Capture the cell that displays the provided text and extract its (x, y) central coordinate. 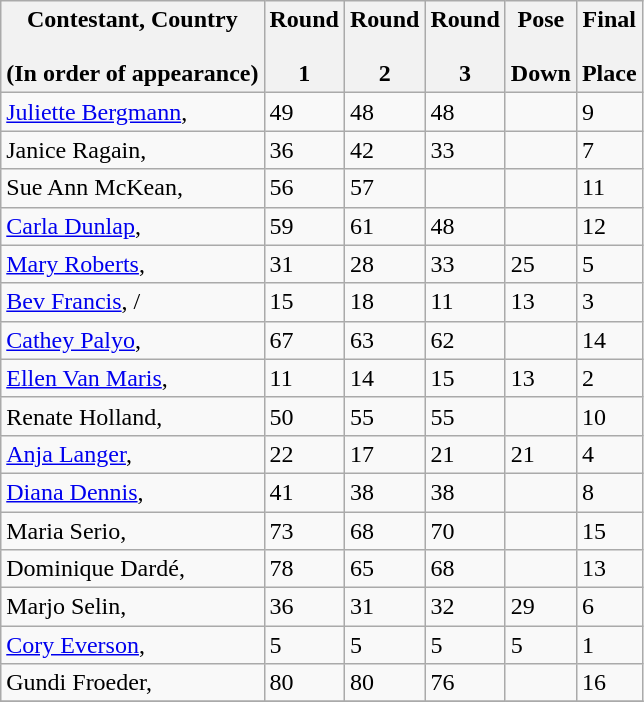
2 (609, 378)
Cathey Palyo, (132, 340)
56 (304, 188)
7 (609, 150)
57 (384, 188)
59 (304, 226)
18 (384, 302)
65 (384, 569)
Round2 (384, 47)
61 (384, 226)
Sue Ann McKean, (132, 188)
28 (384, 264)
Renate Holland, (132, 416)
25 (540, 264)
10 (609, 416)
42 (384, 150)
73 (304, 531)
6 (609, 607)
3 (609, 302)
Janice Ragain, (132, 150)
Contestant, Country(In order of appearance) (132, 47)
Juliette Bergmann, (132, 112)
Carla Dunlap, (132, 226)
9 (609, 112)
4 (609, 454)
1 (609, 645)
Anja Langer, (132, 454)
76 (465, 683)
16 (609, 683)
Gundi Froeder, (132, 683)
8 (609, 492)
Bev Francis, / (132, 302)
Maria Serio, (132, 531)
17 (384, 454)
49 (304, 112)
62 (465, 340)
Ellen Van Maris, (132, 378)
Dominique Dardé, (132, 569)
78 (304, 569)
67 (304, 340)
Mary Roberts, (132, 264)
12 (609, 226)
22 (304, 454)
Marjo Selin, (132, 607)
29 (540, 607)
Round1 (304, 47)
63 (384, 340)
70 (465, 531)
50 (304, 416)
Diana Dennis, (132, 492)
FinalPlace (609, 47)
41 (304, 492)
Cory Everson, (132, 645)
Round3 (465, 47)
PoseDown (540, 47)
32 (465, 607)
